From the cell containing the given text, extract its center point as (x, y) coordinate. 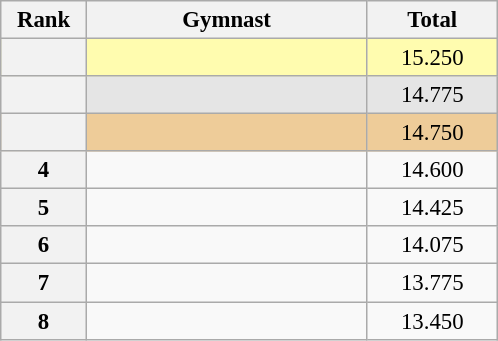
15.250 (432, 58)
Rank (44, 20)
4 (44, 170)
Gymnast (226, 20)
13.450 (432, 321)
Total (432, 20)
14.075 (432, 245)
7 (44, 283)
6 (44, 245)
8 (44, 321)
14.775 (432, 95)
13.775 (432, 283)
5 (44, 208)
14.600 (432, 170)
14.425 (432, 208)
14.750 (432, 133)
